Return [X, Y] of the center of cell containing provided text 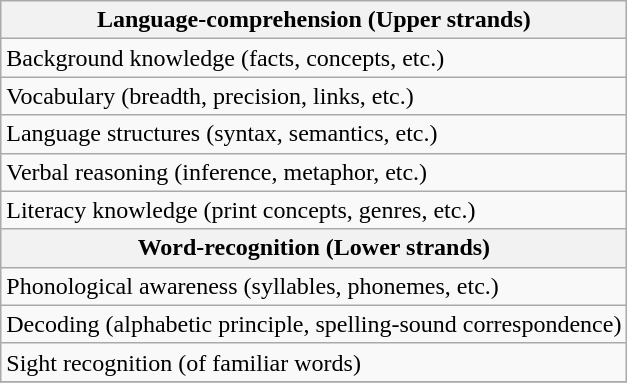
Literacy knowledge (print concepts, genres, etc.) [314, 210]
Language structures (syntax, semantics, etc.) [314, 134]
Verbal reasoning (inference, metaphor, etc.) [314, 172]
Vocabulary (breadth, precision, links, etc.) [314, 96]
Phonological awareness (syllables, phonemes, etc.) [314, 286]
Decoding (alphabetic principle, spelling-sound correspondence) [314, 324]
Word-recognition (Lower strands) [314, 248]
Language-comprehension (Upper strands) [314, 20]
Sight recognition (of familiar words) [314, 362]
Background knowledge (facts, concepts, etc.) [314, 58]
